Provide the (x, y) coordinate of the cell's center where the given text is located.  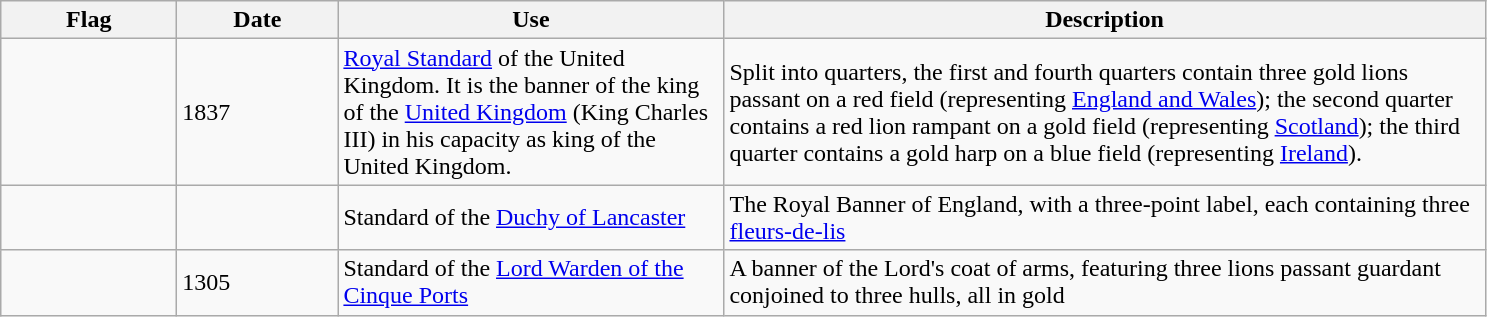
Date (258, 20)
Standard of the Duchy of Lancaster (531, 218)
Description (1104, 20)
The Royal Banner of England, with a three-point label, each containing three fleurs-de-lis (1104, 218)
Flag (89, 20)
Standard of the Lord Warden of the Cinque Ports (531, 282)
A banner of the Lord's coat of arms, featuring three lions passant guardant conjoined to three hulls, all in gold (1104, 282)
Use (531, 20)
1837 (258, 112)
1305 (258, 282)
